Return the (x, y) coordinate for the center point of the cell that contains the specified text.  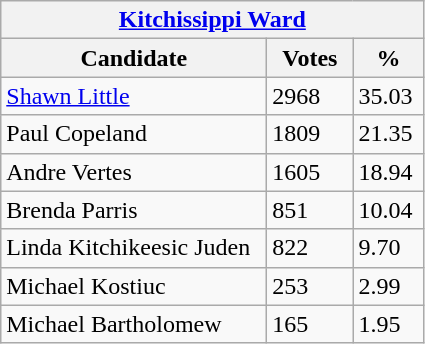
% (388, 58)
2.99 (388, 286)
18.94 (388, 172)
21.35 (388, 134)
165 (310, 324)
1809 (310, 134)
851 (310, 210)
Brenda Parris (134, 210)
Shawn Little (134, 96)
253 (310, 286)
Andre Vertes (134, 172)
Votes (310, 58)
Michael Kostiuc (134, 286)
10.04 (388, 210)
822 (310, 248)
Kitchissippi Ward (212, 20)
1605 (310, 172)
1.95 (388, 324)
9.70 (388, 248)
Candidate (134, 58)
Michael Bartholomew (134, 324)
Linda Kitchikeesic Juden (134, 248)
Paul Copeland (134, 134)
2968 (310, 96)
35.03 (388, 96)
